Search for the cell housing the specified text and yield its (X, Y) center coordinate. 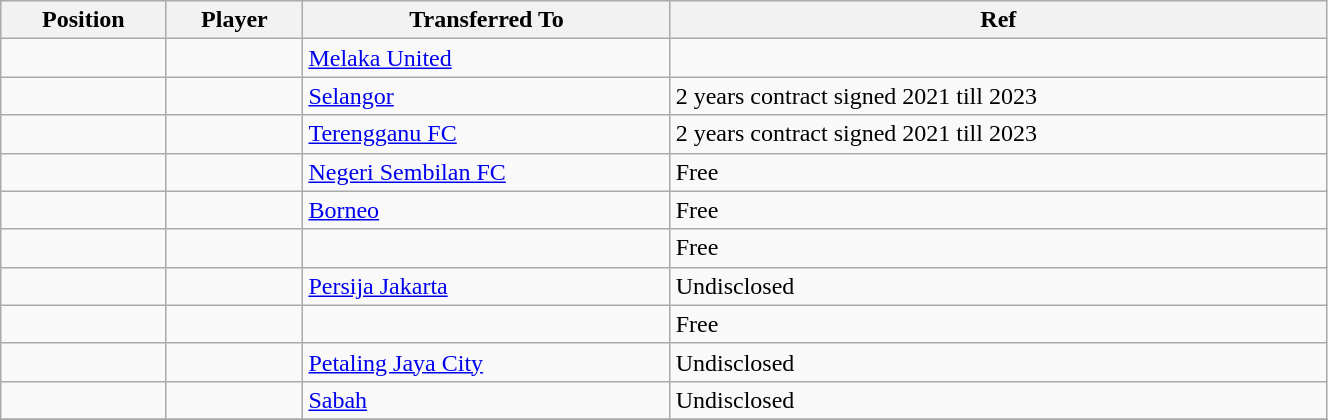
Selangor (486, 96)
Melaka United (486, 58)
Negeri Sembilan FC (486, 172)
Player (234, 20)
Terengganu FC (486, 134)
Persija Jakarta (486, 286)
Borneo (486, 210)
Transferred To (486, 20)
Sabah (486, 400)
Petaling Jaya City (486, 362)
Position (84, 20)
Ref (998, 20)
